Return [x, y] of the center of cell containing provided text 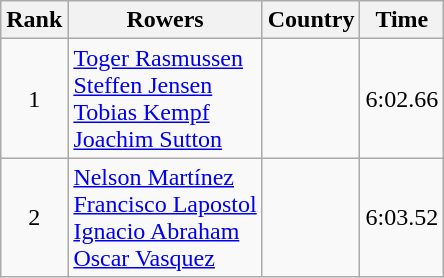
6:02.66 [402, 98]
Country [311, 20]
2 [34, 218]
Rank [34, 20]
Time [402, 20]
Nelson MartínezFrancisco LapostolIgnacio AbrahamOscar Vasquez [165, 218]
6:03.52 [402, 218]
Toger RasmussenSteffen JensenTobias KempfJoachim Sutton [165, 98]
1 [34, 98]
Rowers [165, 20]
